Scan for the cell matching the given text and deliver its (X, Y) coordinate at center. 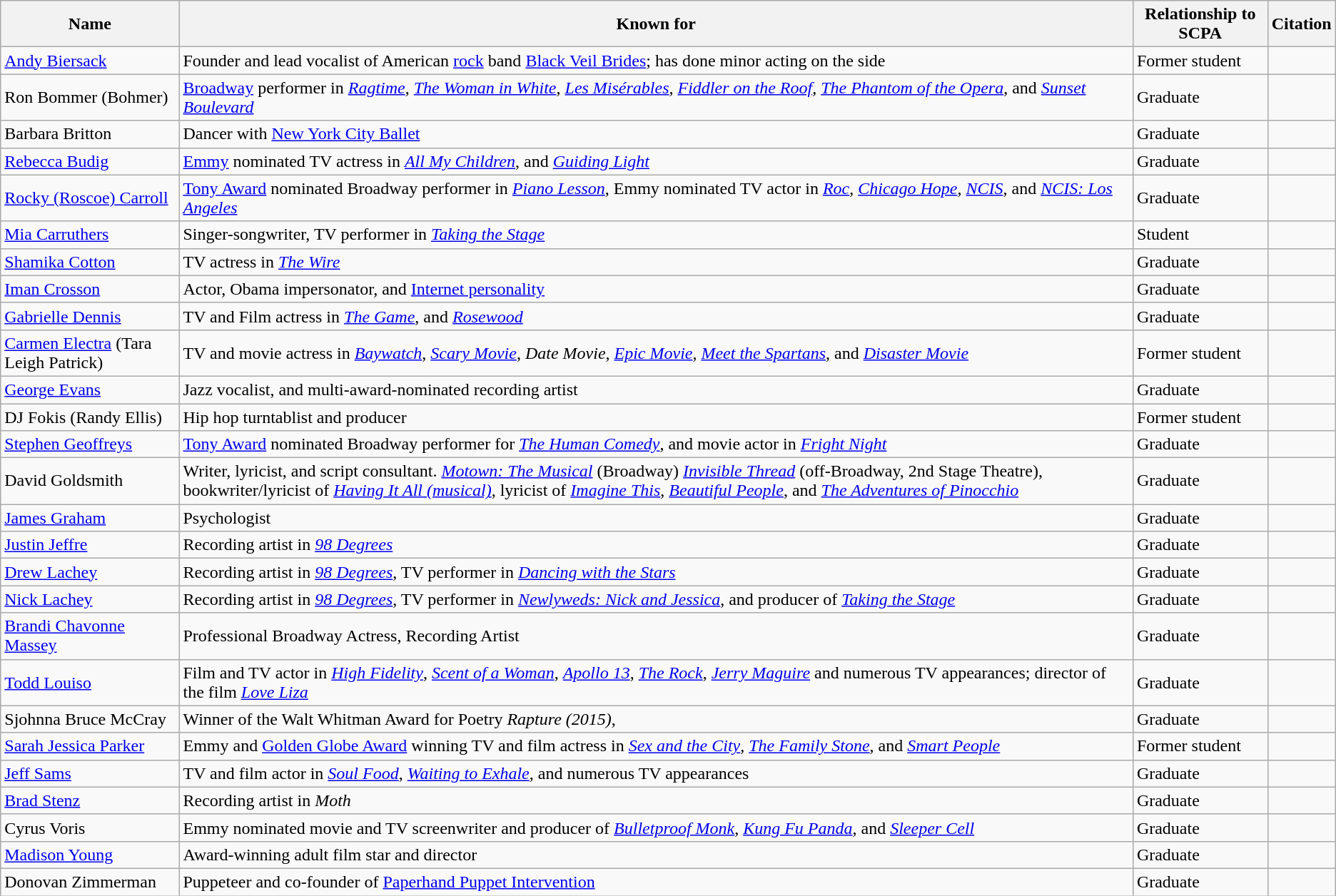
Psychologist (656, 518)
Todd Louiso (90, 682)
Tony Award nominated Broadway performer for The Human Comedy, and movie actor in Fright Night (656, 444)
Relationship to SCPA (1200, 24)
Sjohnna Bruce McCray (90, 719)
Sarah Jessica Parker (90, 746)
Justin Jeffre (90, 545)
Rebecca Budig (90, 161)
Carmen Electra (Tara Leigh Patrick) (90, 352)
Citation (1302, 24)
Drew Lachey (90, 572)
James Graham (90, 518)
Emmy nominated TV actress in All My Children, and Guiding Light (656, 161)
Ron Bommer (Bohmer) (90, 97)
Cyrus Voris (90, 828)
Actor, Obama impersonator, and Internet personality (656, 289)
Donovan Zimmerman (90, 882)
Professional Broadway Actress, Recording Artist (656, 636)
Hip hop turntablist and producer (656, 417)
Emmy nominated movie and TV screenwriter and producer of Bulletproof Monk, Kung Fu Panda, and Sleeper Cell (656, 828)
Jazz vocalist, and multi-award-nominated recording artist (656, 390)
Nick Lachey (90, 599)
Recording artist in Moth (656, 800)
Barbara Britton (90, 134)
Brad Stenz (90, 800)
Winner of the Walt Whitman Award for Poetry Rapture (2015), (656, 719)
TV actress in The Wire (656, 262)
Recording artist in 98 Degrees (656, 545)
Tony Award nominated Broadway performer in Piano Lesson, Emmy nominated TV actor in Roc, Chicago Hope, NCIS, and NCIS: Los Angeles (656, 198)
Known for (656, 24)
Recording artist in 98 Degrees, TV performer in Newlyweds: Nick and Jessica, and producer of Taking the Stage (656, 599)
Mia Carruthers (90, 235)
Founder and lead vocalist of American rock band Black Veil Brides; has done minor acting on the side (656, 61)
Emmy and Golden Globe Award winning TV and film actress in Sex and the City, The Family Stone, and Smart People (656, 746)
Film and TV actor in High Fidelity, Scent of a Woman, Apollo 13, The Rock, Jerry Maguire and numerous TV appearances; director of the film Love Liza (656, 682)
Stephen Geoffreys (90, 444)
David Goldsmith (90, 481)
Andy Biersack (90, 61)
TV and Film actress in The Game, and Rosewood (656, 316)
Brandi Chavonne Massey (90, 636)
Jeff Sams (90, 773)
Broadway performer in Ragtime, The Woman in White, Les Misérables, Fiddler on the Roof, The Phantom of the Opera, and Sunset Boulevard (656, 97)
Shamika Cotton (90, 262)
Student (1200, 235)
Dancer with New York City Ballet (656, 134)
Iman Crosson (90, 289)
Recording artist in 98 Degrees, TV performer in Dancing with the Stars (656, 572)
Puppeteer and co-founder of Paperhand Puppet Intervention (656, 882)
TV and film actor in Soul Food, Waiting to Exhale, and numerous TV appearances (656, 773)
Madison Young (90, 855)
Gabrielle Dennis (90, 316)
Rocky (Roscoe) Carroll (90, 198)
TV and movie actress in Baywatch, Scary Movie, Date Movie, Epic Movie, Meet the Spartans, and Disaster Movie (656, 352)
DJ Fokis (Randy Ellis) (90, 417)
Name (90, 24)
Singer-songwriter, TV performer in Taking the Stage (656, 235)
George Evans (90, 390)
Award-winning adult film star and director (656, 855)
